Find where the given text appears and provide that cell's center as [x, y] coordinate. 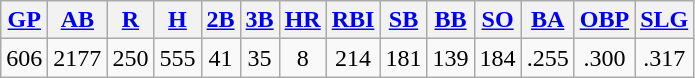
3B [260, 20]
606 [24, 58]
BB [450, 20]
AB [78, 20]
35 [260, 58]
2B [220, 20]
2177 [78, 58]
181 [404, 58]
HR [302, 20]
SLG [664, 20]
555 [178, 58]
.300 [604, 58]
214 [353, 58]
139 [450, 58]
BA [548, 20]
8 [302, 58]
SO [498, 20]
H [178, 20]
SB [404, 20]
184 [498, 58]
OBP [604, 20]
250 [130, 58]
R [130, 20]
.255 [548, 58]
GP [24, 20]
41 [220, 58]
RBI [353, 20]
.317 [664, 58]
